Find where the given text appears and provide that cell's center as (x, y) coordinate. 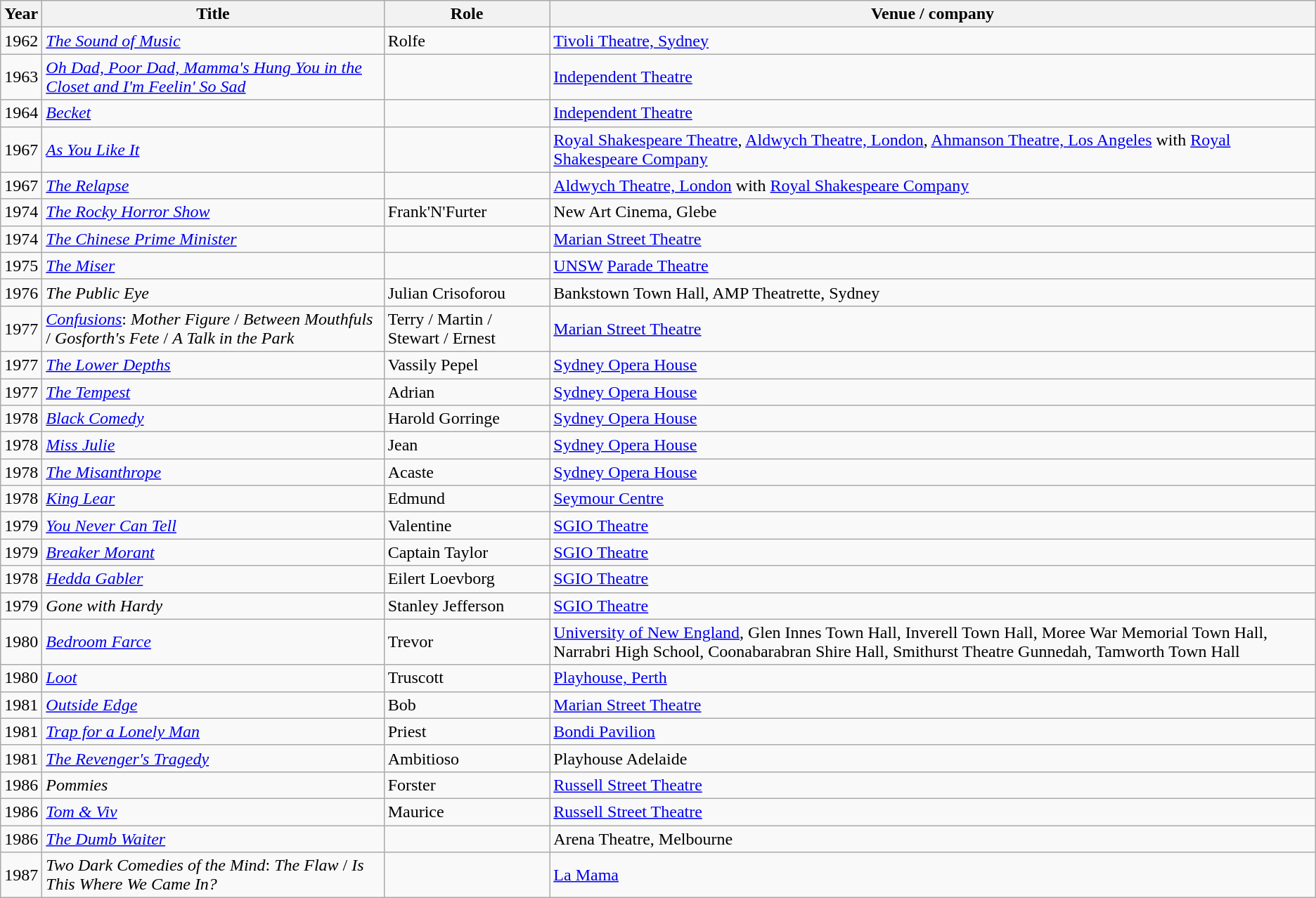
Loot (213, 678)
UNSW Parade Theatre (932, 266)
Edmund (467, 499)
Stanley Jefferson (467, 606)
Eilert Loevborg (467, 579)
1963 (21, 77)
Aldwych Theatre, London with Royal Shakespeare Company (932, 186)
Forster (467, 785)
Vassily Pepel (467, 365)
Seymour Centre (932, 499)
The Tempest (213, 391)
Acaste (467, 472)
1964 (21, 113)
Title (213, 14)
As You Like It (213, 149)
The Chinese Prime Minister (213, 239)
Julian Crisoforou (467, 292)
Ambitioso (467, 758)
Venue / company (932, 14)
Tivoli Theatre, Sydney (932, 41)
Priest (467, 731)
Pommies (213, 785)
Miss Julie (213, 445)
Confusions: Mother Figure / Between Mouthfuls / Gosforth's Fete / A Talk in the Park (213, 329)
Trap for a Lonely Man (213, 731)
Outside Edge (213, 705)
Breaker Morant (213, 552)
Tom & Viv (213, 812)
Becket (213, 113)
Gone with Hardy (213, 606)
The Sound of Music (213, 41)
Playhouse Adelaide (932, 758)
Role (467, 14)
The Public Eye (213, 292)
Two Dark Comedies of the Mind: The Flaw / Is This Where We Came In? (213, 876)
Valentine (467, 526)
The Rocky Horror Show (213, 212)
Captain Taylor (467, 552)
King Lear (213, 499)
The Misanthrope (213, 472)
Terry / Martin / Stewart / Ernest (467, 329)
La Mama (932, 876)
Bob (467, 705)
1962 (21, 41)
Trevor (467, 642)
Bedroom Farce (213, 642)
The Relapse (213, 186)
The Miser (213, 266)
The Revenger's Tragedy (213, 758)
The Dumb Waiter (213, 838)
Frank'N'Furter (467, 212)
1975 (21, 266)
Year (21, 14)
Black Comedy (213, 419)
Adrian (467, 391)
The Lower Depths (213, 365)
Rolfe (467, 41)
Royal Shakespeare Theatre, Aldwych Theatre, London, Ahmanson Theatre, Los Angeles with Royal Shakespeare Company (932, 149)
Playhouse, Perth (932, 678)
Oh Dad, Poor Dad, Mamma's Hung You in the Closet and I'm Feelin' So Sad (213, 77)
Harold Gorringe (467, 419)
Bondi Pavilion (932, 731)
1976 (21, 292)
New Art Cinema, Glebe (932, 212)
Maurice (467, 812)
Jean (467, 445)
Truscott (467, 678)
Bankstown Town Hall, AMP Theatrette, Sydney (932, 292)
Arena Theatre, Melbourne (932, 838)
You Never Can Tell (213, 526)
Hedda Gabler (213, 579)
1987 (21, 876)
